Capture the cell that displays the provided text and extract its [X, Y] central coordinate. 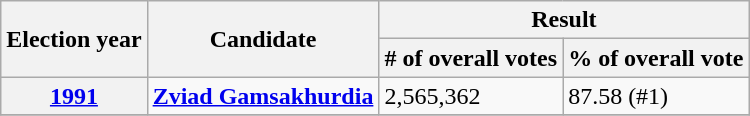
Result [564, 20]
# of overall votes [471, 58]
% of overall vote [656, 58]
Election year [74, 39]
Zviad Gamsakhurdia [263, 96]
1991 [74, 96]
87.58 (#1) [656, 96]
2,565,362 [471, 96]
Candidate [263, 39]
